Find where the given text appears and provide that cell's center as [x, y] coordinate. 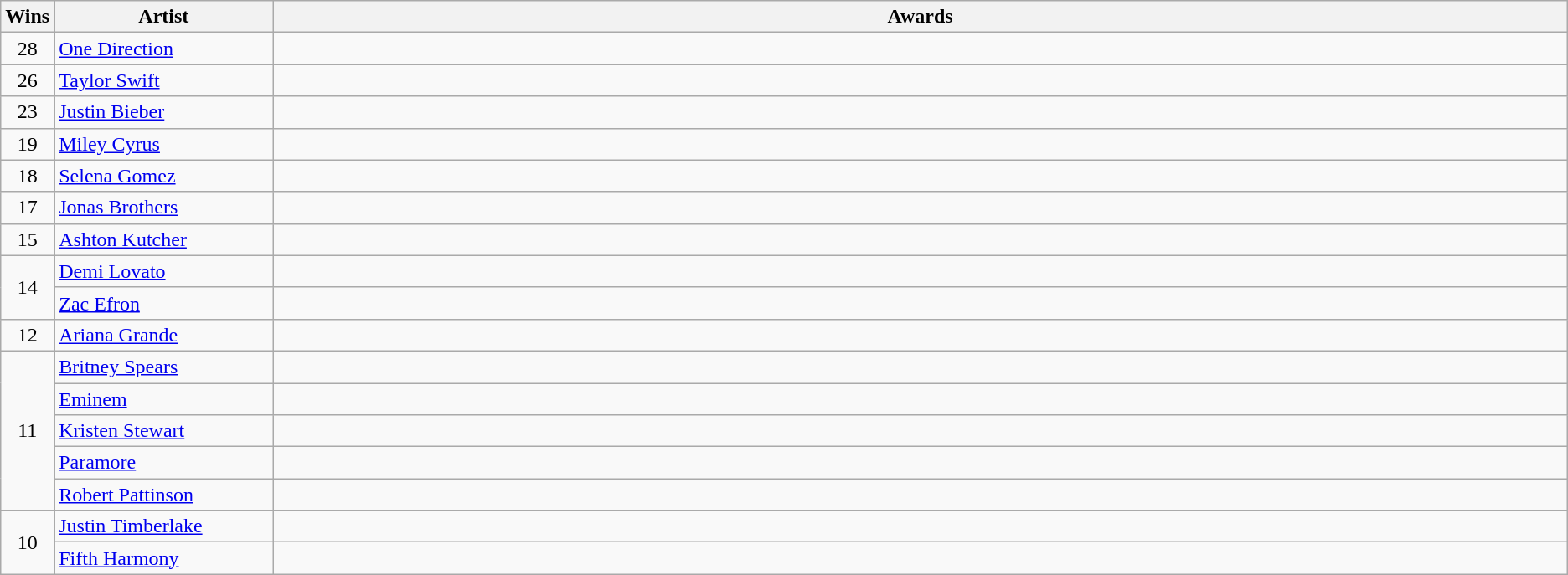
One Direction [164, 49]
Jonas Brothers [164, 208]
Kristen Stewart [164, 431]
Eminem [164, 399]
10 [28, 542]
17 [28, 208]
18 [28, 176]
Justin Bieber [164, 112]
19 [28, 144]
11 [28, 430]
23 [28, 112]
Fifth Harmony [164, 558]
Taylor Swift [164, 80]
Miley Cyrus [164, 144]
Awards [920, 17]
14 [28, 287]
Zac Efron [164, 303]
12 [28, 335]
Selena Gomez [164, 176]
Demi Lovato [164, 271]
Robert Pattinson [164, 495]
Ashton Kutcher [164, 239]
28 [28, 49]
Paramore [164, 463]
Justin Timberlake [164, 526]
15 [28, 239]
Wins [28, 17]
Britney Spears [164, 367]
Artist [164, 17]
26 [28, 80]
Ariana Grande [164, 335]
